Scan for the cell matching the given text and deliver its (X, Y) coordinate at center. 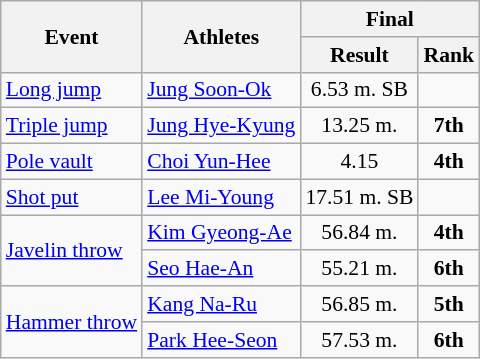
Park Hee-Seon (221, 340)
Long jump (72, 90)
Lee Mi-Young (221, 197)
17.51 m. SB (359, 197)
Hammer throw (72, 322)
Result (359, 55)
Event (72, 36)
Choi Yun-Hee (221, 162)
Athletes (221, 36)
5th (448, 304)
Kang Na-Ru (221, 304)
Pole vault (72, 162)
57.53 m. (359, 340)
7th (448, 126)
Rank (448, 55)
Jung Soon-Ok (221, 90)
Final (390, 19)
Javelin throw (72, 250)
Jung Hye-Kyung (221, 126)
6.53 m. SB (359, 90)
Shot put (72, 197)
Seo Hae-An (221, 269)
Triple jump (72, 126)
13.25 m. (359, 126)
56.85 m. (359, 304)
4.15 (359, 162)
55.21 m. (359, 269)
56.84 m. (359, 233)
Kim Gyeong-Ae (221, 233)
